Locate the cell with the specified text and output its [X, Y] center coordinate. 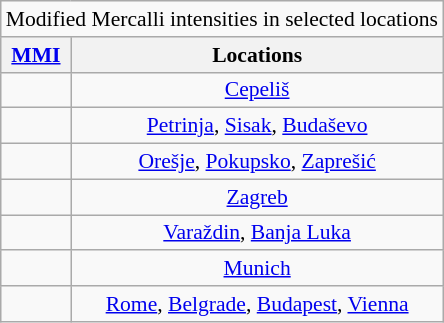
Munich [257, 269]
Rome, Belgrade, Budapest, Vienna [257, 304]
MMI [36, 55]
Locations [257, 55]
Orešje, Pokupsko, Zaprešić [257, 162]
Zagreb [257, 197]
Cepeliš [257, 90]
Varaždin, Banja Luka [257, 233]
Modified Mercalli intensities in selected locations [222, 19]
Petrinja, Sisak, Budaševo [257, 126]
